Find where the given text appears and provide that cell's center as (X, Y) coordinate. 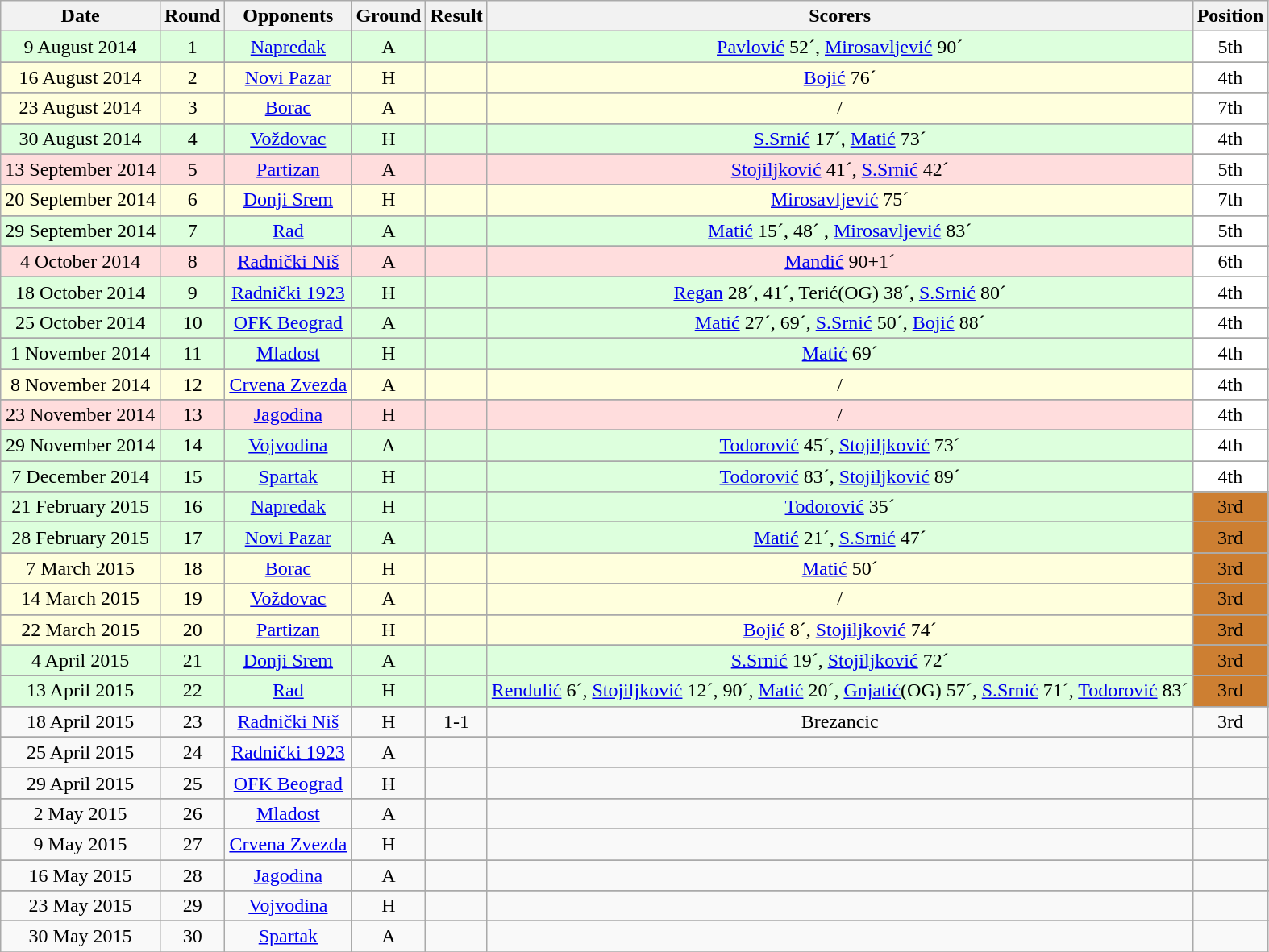
S.Srnić 17´, Matić 73´ (840, 139)
Brezancic (840, 721)
24 (192, 752)
Opponents (289, 16)
Matić 50´ (840, 568)
23 August 2014 (81, 108)
9 August 2014 (81, 47)
5 (192, 169)
19 (192, 599)
9 May 2015 (81, 844)
4 April 2015 (81, 660)
18 October 2014 (81, 292)
Regan 28´, 41´, Terić(OG) 38´, S.Srnić 80´ (840, 292)
1 (192, 47)
Todorović 83´, Stojiljković 89´ (840, 476)
Scorers (840, 16)
28 February 2015 (81, 538)
Pavlović 52´, Mirosavljević 90´ (840, 47)
2 May 2015 (81, 813)
30 (192, 937)
29 (192, 906)
6 (192, 200)
27 (192, 844)
26 (192, 813)
Stojiljković 41´, S.Srnić 42´ (840, 169)
Bojić 8´, Stojiljković 74´ (840, 630)
4 (192, 139)
21 (192, 660)
16 May 2015 (81, 875)
25 October 2014 (81, 322)
14 March 2015 (81, 599)
28 (192, 875)
30 May 2015 (81, 937)
29 April 2015 (81, 783)
Todorović 35´ (840, 507)
9 (192, 292)
29 September 2014 (81, 231)
Matić 15´, 48´ , Mirosavljević 83´ (840, 231)
Round (192, 16)
Date (81, 16)
16 August 2014 (81, 77)
Todorović 45´, Stojiljković 73´ (840, 446)
2 (192, 77)
20 (192, 630)
Position (1230, 16)
17 (192, 538)
1-1 (456, 721)
Matić 21´, S.Srnić 47´ (840, 538)
6th (1230, 261)
15 (192, 476)
Ground (389, 16)
3 (192, 108)
25 April 2015 (81, 752)
Matić 69´ (840, 353)
30 August 2014 (81, 139)
12 (192, 385)
7 December 2014 (81, 476)
14 (192, 446)
1 November 2014 (81, 353)
13 April 2015 (81, 691)
13 (192, 415)
Result (456, 16)
18 (192, 568)
S.Srnić 19´, Stojiljković 72´ (840, 660)
Bojić 76´ (840, 77)
Rendulić 6´, Stojiljković 12´, 90´, Matić 20´, Gnjatić(OG) 57´, S.Srnić 71´, Todorović 83´ (840, 691)
22 (192, 691)
8 November 2014 (81, 385)
18 April 2015 (81, 721)
7 March 2015 (81, 568)
8 (192, 261)
29 November 2014 (81, 446)
23 May 2015 (81, 906)
23 November 2014 (81, 415)
7 (192, 231)
11 (192, 353)
10 (192, 322)
Mandić 90+1´ (840, 261)
21 February 2015 (81, 507)
16 (192, 507)
25 (192, 783)
4 October 2014 (81, 261)
22 March 2015 (81, 630)
23 (192, 721)
13 September 2014 (81, 169)
Mirosavljević 75´ (840, 200)
Matić 27´, 69´, S.Srnić 50´, Bojić 88´ (840, 322)
20 September 2014 (81, 200)
